Return (X, Y) of the center of cell containing provided text 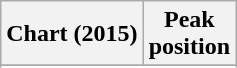
Chart (2015) (72, 34)
Peakposition (189, 34)
